Output the [X, Y] coordinate of the center of the cell containing the given text.  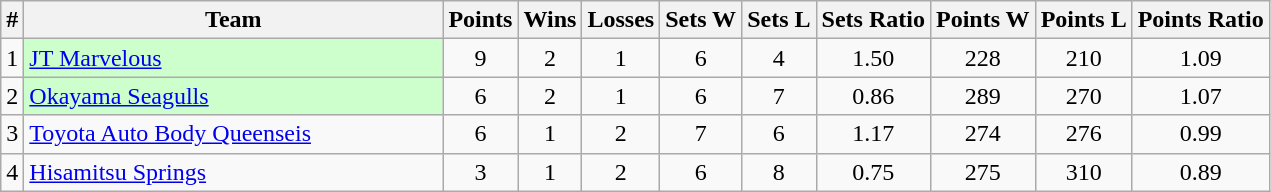
1.07 [1200, 96]
Hisamitsu Springs [234, 172]
0.86 [873, 96]
0.75 [873, 172]
8 [779, 172]
Team [234, 20]
Points Ratio [1200, 20]
0.89 [1200, 172]
1.50 [873, 58]
276 [1084, 134]
275 [982, 172]
Points L [1084, 20]
Sets L [779, 20]
0.99 [1200, 134]
Okayama Seagulls [234, 96]
Sets Ratio [873, 20]
228 [982, 58]
310 [1084, 172]
Points W [982, 20]
Toyota Auto Body Queenseis [234, 134]
1.09 [1200, 58]
Sets W [701, 20]
274 [982, 134]
9 [480, 58]
289 [982, 96]
210 [1084, 58]
# [12, 20]
Losses [621, 20]
Wins [550, 20]
Points [480, 20]
JT Marvelous [234, 58]
1.17 [873, 134]
270 [1084, 96]
